Determine the [x, y] coordinate at the center of the cell enclosing the given text.  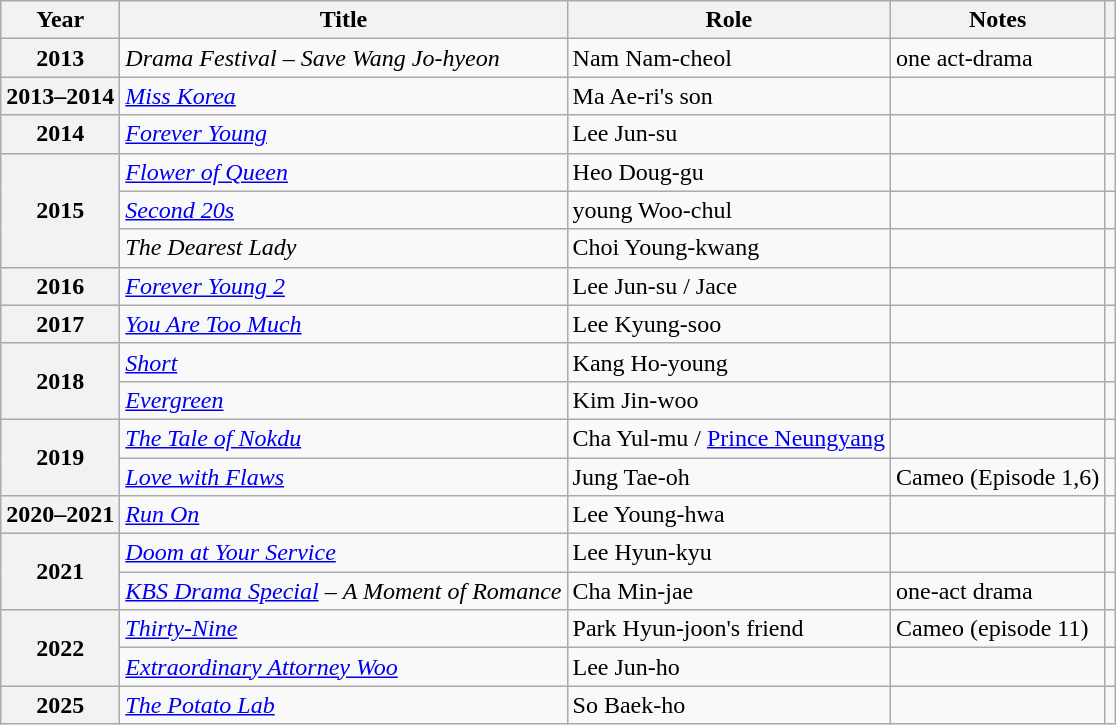
Cha Min-jae [728, 591]
2015 [60, 210]
Kang Ho-young [728, 362]
Choi Young-kwang [728, 248]
Forever Young 2 [344, 286]
2013–2014 [60, 96]
2022 [60, 648]
Drama Festival – Save Wang Jo-hyeon [344, 58]
Park Hyun-joon's friend [728, 629]
2016 [60, 286]
So Baek-ho [728, 705]
Short [344, 362]
young Woo-chul [728, 210]
Lee Young-hwa [728, 515]
The Potato Lab [344, 705]
Jung Tae-oh [728, 477]
You Are Too Much [344, 324]
Title [344, 20]
Ma Ae-ri's son [728, 96]
2021 [60, 572]
2017 [60, 324]
Second 20s [344, 210]
2025 [60, 705]
The Tale of Nokdu [344, 438]
Run On [344, 515]
Extraordinary Attorney Woo [344, 667]
one-act drama [997, 591]
2020–2021 [60, 515]
Nam Nam-cheol [728, 58]
Flower of Queen [344, 172]
Forever Young [344, 134]
Role [728, 20]
Lee Jun-su [728, 134]
2014 [60, 134]
KBS Drama Special – A Moment of Romance [344, 591]
Lee Hyun-kyu [728, 553]
Heo Doug-gu [728, 172]
The Dearest Lady [344, 248]
Thirty-Nine [344, 629]
Kim Jin-woo [728, 400]
Cameo (Episode 1,6) [997, 477]
Evergreen [344, 400]
Cha Yul-mu / Prince Neungyang [728, 438]
Miss Korea [344, 96]
Lee Kyung-soo [728, 324]
Year [60, 20]
Cameo (episode 11) [997, 629]
2013 [60, 58]
2019 [60, 457]
Doom at Your Service [344, 553]
Love with Flaws [344, 477]
Notes [997, 20]
Lee Jun-ho [728, 667]
2018 [60, 381]
Lee Jun-su / Jace [728, 286]
one act-drama [997, 58]
